Search for the cell housing the specified text and yield its (x, y) center coordinate. 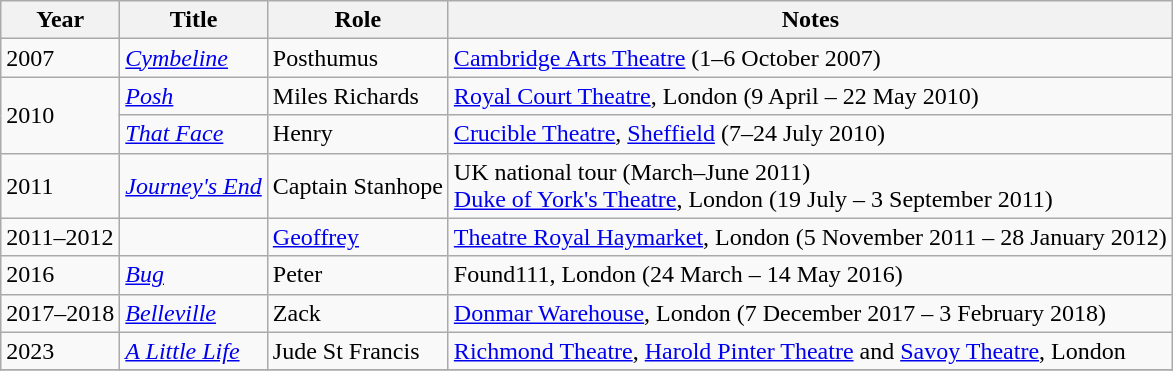
2016 (60, 275)
Miles Richards (358, 96)
2023 (60, 351)
Geoffrey (358, 237)
2007 (60, 58)
UK national tour (March–June 2011)Duke of York's Theatre, London (19 July – 3 September 2011) (810, 186)
Crucible Theatre, Sheffield (7–24 July 2010) (810, 134)
Belleville (194, 313)
2010 (60, 115)
A Little Life (194, 351)
Peter (358, 275)
Zack (358, 313)
Theatre Royal Haymarket, London (5 November 2011 – 28 January 2012) (810, 237)
Donmar Warehouse, London (7 December 2017 – 3 February 2018) (810, 313)
2011 (60, 186)
Cymbeline (194, 58)
2017–2018 (60, 313)
Richmond Theatre, Harold Pinter Theatre and Savoy Theatre, London (810, 351)
Royal Court Theatre, London (9 April – 22 May 2010) (810, 96)
That Face (194, 134)
Journey's End (194, 186)
Captain Stanhope (358, 186)
Posh (194, 96)
Jude St Francis (358, 351)
Found111, London (24 March – 14 May 2016) (810, 275)
Title (194, 20)
Year (60, 20)
Bug (194, 275)
Henry (358, 134)
Role (358, 20)
Notes (810, 20)
2011–2012 (60, 237)
Posthumus (358, 58)
Cambridge Arts Theatre (1–6 October 2007) (810, 58)
